From the cell containing the given text, extract its center point as [X, Y] coordinate. 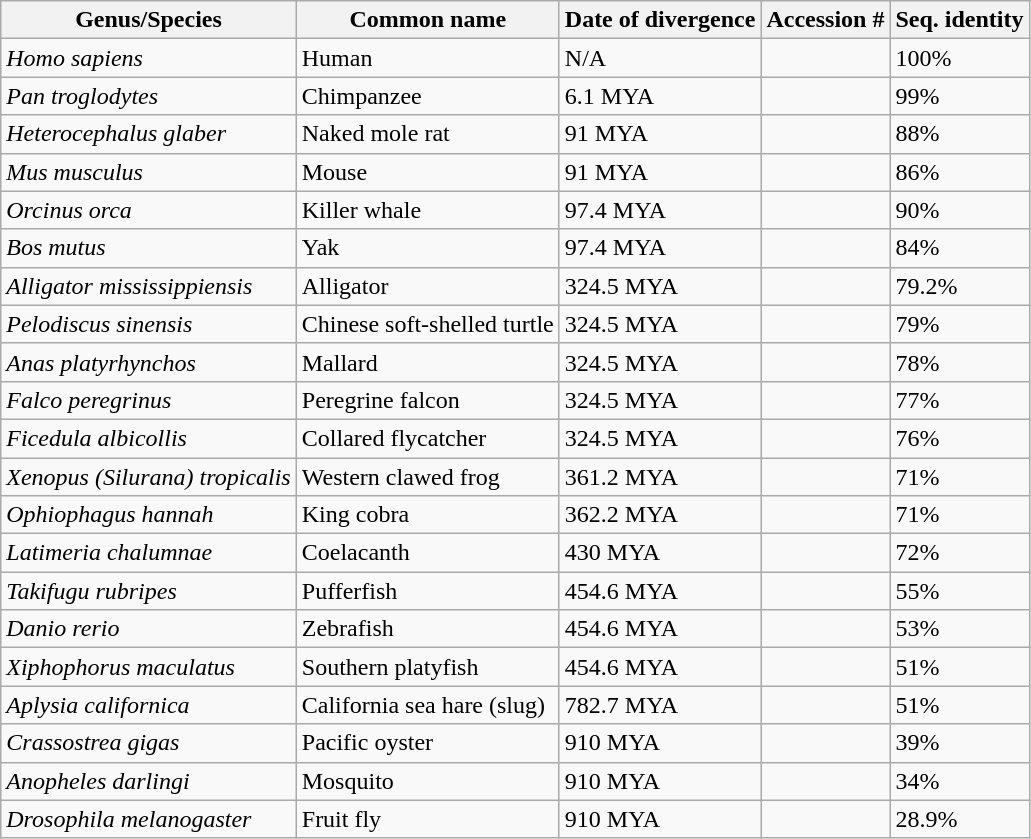
79.2% [960, 286]
Pacific oyster [428, 743]
Southern platyfish [428, 667]
Human [428, 58]
Mosquito [428, 781]
Heterocephalus glaber [149, 134]
King cobra [428, 515]
53% [960, 629]
90% [960, 210]
Seq. identity [960, 20]
Xenopus (Silurana) tropicalis [149, 477]
76% [960, 438]
39% [960, 743]
100% [960, 58]
28.9% [960, 819]
79% [960, 324]
Falco peregrinus [149, 400]
Bos mutus [149, 248]
Genus/Species [149, 20]
34% [960, 781]
Anas platyrhynchos [149, 362]
Homo sapiens [149, 58]
72% [960, 553]
Mus musculus [149, 172]
Alligator [428, 286]
Chimpanzee [428, 96]
Pelodiscus sinensis [149, 324]
Peregrine falcon [428, 400]
California sea hare (slug) [428, 705]
Yak [428, 248]
Date of divergence [660, 20]
Ophiophagus hannah [149, 515]
Drosophila melanogaster [149, 819]
55% [960, 591]
Latimeria chalumnae [149, 553]
362.2 MYA [660, 515]
Fruit fly [428, 819]
Xiphophorus maculatus [149, 667]
430 MYA [660, 553]
Alligator mississippiensis [149, 286]
361.2 MYA [660, 477]
Chinese soft-shelled turtle [428, 324]
Mallard [428, 362]
Collared flycatcher [428, 438]
Aplysia californica [149, 705]
Naked mole rat [428, 134]
Ficedula albicollis [149, 438]
782.7 MYA [660, 705]
88% [960, 134]
99% [960, 96]
Zebrafish [428, 629]
77% [960, 400]
78% [960, 362]
84% [960, 248]
Takifugu rubripes [149, 591]
Pan troglodytes [149, 96]
86% [960, 172]
Anopheles darlingi [149, 781]
6.1 MYA [660, 96]
Killer whale [428, 210]
Crassostrea gigas [149, 743]
Orcinus orca [149, 210]
Mouse [428, 172]
Accession # [826, 20]
Danio rerio [149, 629]
Coelacanth [428, 553]
Common name [428, 20]
N/A [660, 58]
Western clawed frog [428, 477]
Pufferfish [428, 591]
